Determine the (x, y) coordinate at the center of the cell enclosing the given text.  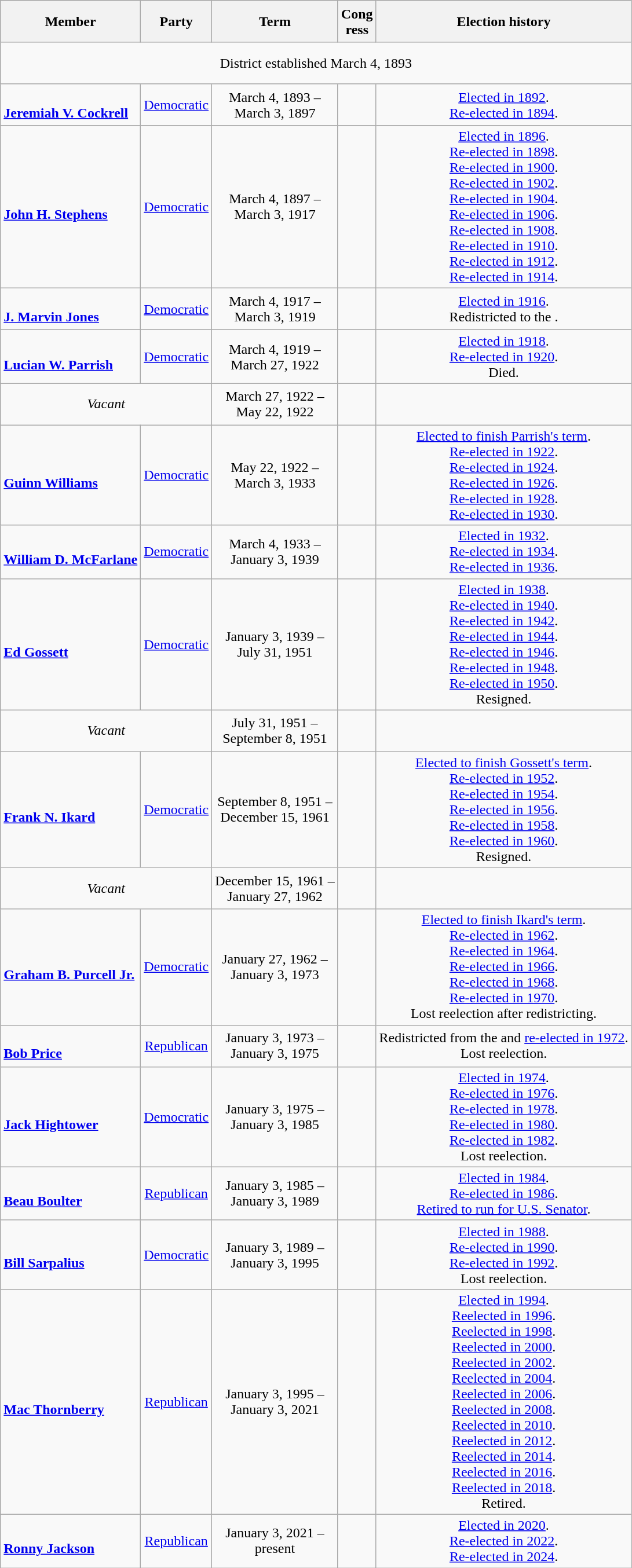
Frank N. Ikard (71, 809)
Elected in 1892.Re-elected in 1894. (504, 105)
January 27, 1962 –January 3, 1973 (275, 967)
Elected in 1916.Redistricted to the . (504, 309)
Jack Hightower (71, 1116)
Bill Sarpalius (71, 1254)
September 8, 1951 –December 15, 1961 (275, 809)
Jeremiah V. Cockrell (71, 105)
January 3, 1995 –January 3, 2021 (275, 1401)
Guinn Williams (71, 475)
March 4, 1893 –March 3, 1897 (275, 105)
January 3, 1939 –July 31, 1951 (275, 644)
March 4, 1933 –January 3, 1939 (275, 552)
Mac Thornberry (71, 1401)
Election history (504, 21)
William D. McFarlane (71, 552)
December 15, 1961 –January 27, 1962 (275, 888)
Elected in 1932.Re-elected in 1934.Re-elected in 1936. (504, 552)
Term (275, 21)
Elected in 1984.Re-elected in 1986.Retired to run for U.S. Senator. (504, 1193)
Elected in 1974.Re-elected in 1976.Re-elected in 1978.Re-elected in 1980.Re-elected in 1982.Lost reelection. (504, 1116)
July 31, 1951 –September 8, 1951 (275, 731)
March 4, 1919 –March 27, 1922 (275, 357)
Ronny Jackson (71, 1541)
Redistricted from the and re-elected in 1972.Lost reelection. (504, 1046)
Congress (357, 21)
Beau Boulter (71, 1193)
J. Marvin Jones (71, 309)
March 4, 1917 –March 3, 1919 (275, 309)
January 3, 2021 –present (275, 1541)
January 3, 1973 –January 3, 1975 (275, 1046)
Elected in 1938.Re-elected in 1940.Re-elected in 1942.Re-elected in 1944.Re-elected in 1946.Re-elected in 1948.Re-elected in 1950.Resigned. (504, 644)
May 22, 1922 –March 3, 1933 (275, 475)
District established March 4, 1893 (316, 63)
Lucian W. Parrish (71, 357)
Elected to finish Gossett's term.Re-elected in 1952.Re-elected in 1954.Re-elected in 1956.Re-elected in 1958.Re-elected in 1960.Resigned. (504, 809)
Party (176, 21)
January 3, 1989 –January 3, 1995 (275, 1254)
March 4, 1897 –March 3, 1917 (275, 207)
Member (71, 21)
Graham B. Purcell Jr. (71, 967)
January 3, 1975 –January 3, 1985 (275, 1116)
Bob Price (71, 1046)
John H. Stephens (71, 207)
Elected in 1918.Re-elected in 1920.Died. (504, 357)
Elected in 1988.Re-elected in 1990.Re-elected in 1992.Lost reelection. (504, 1254)
January 3, 1985 –January 3, 1989 (275, 1193)
Elected to finish Parrish's term.Re-elected in 1922.Re-elected in 1924.Re-elected in 1926.Re-elected in 1928.Re-elected in 1930. (504, 475)
Elected in 2020.Re-elected in 2022.Re-elected in 2024. (504, 1541)
March 27, 1922 –May 22, 1922 (275, 404)
Ed Gossett (71, 644)
